Pinpoint the cell where the given text exists, returning its (X, Y) midpoint coordinate. 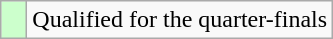
Qualified for the quarter-finals (180, 20)
